Find where the given text appears and provide that cell's center as [X, Y] coordinate. 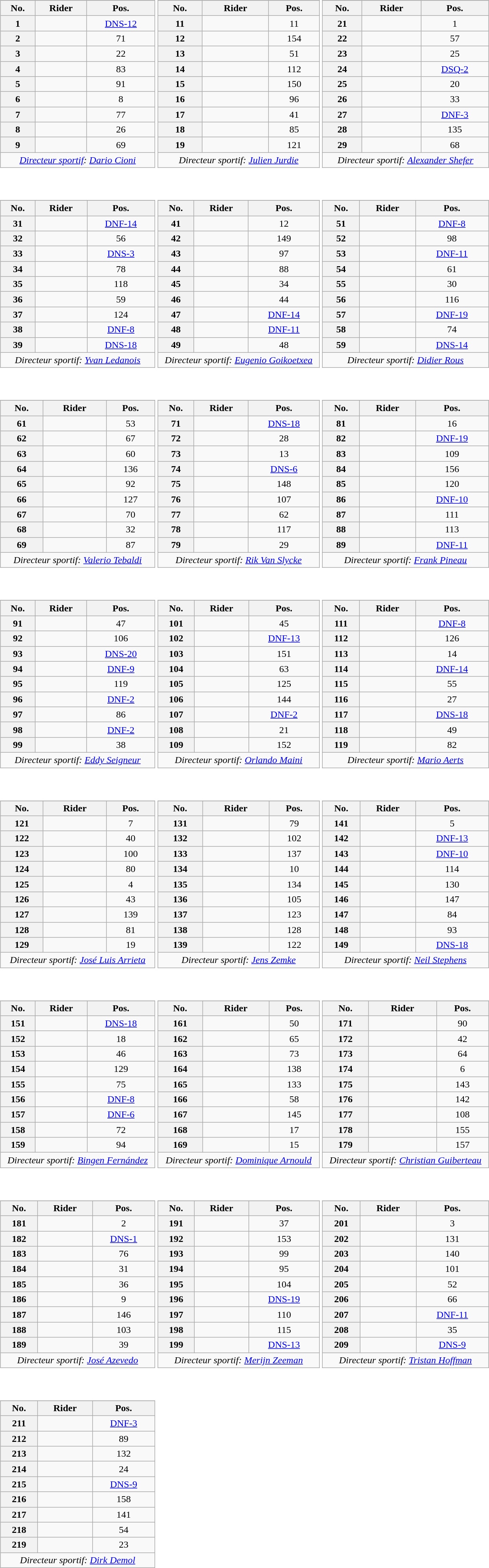
187 [19, 1315]
80 [131, 869]
204 [341, 1269]
DNS-19 [284, 1299]
197 [176, 1315]
Directeur sportif: Dirk Demol [77, 1560]
10 [294, 869]
DNS-20 [121, 654]
Directeur sportif: Eddy Seigneur [77, 760]
No. Rider Pos. 191 37 192 153 193 99 194 95 195 104 196 DNS-19 197 110 198 115 199 DNS-13 Directeur sportif: Merijn Zeeman [239, 1279]
173 [345, 1054]
172 [345, 1038]
Directeur sportif: Julien Jurdie [239, 160]
DNF-6 [121, 1115]
DNS-1 [124, 1238]
Directeur sportif: Eugenio Goikoetxea [239, 360]
182 [19, 1238]
201 [341, 1223]
20 [455, 84]
140 [452, 1254]
159 [18, 1145]
Directeur sportif: Didier Rous [405, 360]
179 [345, 1145]
206 [341, 1299]
186 [19, 1299]
177 [345, 1115]
185 [19, 1284]
212 [19, 1439]
175 [345, 1084]
195 [176, 1284]
202 [341, 1238]
209 [341, 1345]
No. Rider Pos. 101 45 102 DNF-13 103 151 104 63 105 125 106 144 107 DNF-2 108 21 109 152 Directeur sportif: Orlando Maini [239, 679]
60 [131, 454]
205 [341, 1284]
Directeur sportif: Jens Zemke [239, 960]
110 [284, 1315]
191 [176, 1223]
193 [176, 1254]
183 [19, 1254]
189 [19, 1345]
DNS-6 [284, 469]
DNF-9 [121, 669]
174 [345, 1069]
Directeur sportif: Christian Guiberteau [405, 1160]
166 [180, 1099]
70 [131, 514]
169 [180, 1145]
167 [180, 1115]
164 [180, 1069]
120 [452, 484]
90 [463, 1023]
218 [19, 1530]
No. Rider Pos. 131 79 132 102 133 137 134 10 135 134 136 105 137 123 138 128 139 122 Directeur sportif: Jens Zemke [239, 879]
215 [19, 1484]
178 [345, 1130]
168 [180, 1130]
Directeur sportif: Orlando Maini [239, 760]
150 [294, 84]
219 [19, 1545]
No. Rider Pos. 71 DNS-18 72 28 73 13 74 DNS-6 75 148 76 107 77 62 78 117 79 29 Directeur sportif: Rik Van Slycke [239, 479]
DSQ-2 [455, 69]
171 [345, 1023]
Directeur sportif: Yvan Ledanois [77, 360]
30 [452, 284]
Directeur sportif: Neil Stephens [405, 960]
199 [176, 1345]
DNS-12 [121, 23]
162 [180, 1038]
No. Rider Pos. 161 50 162 65 163 73 164 138 165 133 166 58 167 145 168 17 169 15 Directeur sportif: Dominique Arnould [239, 1079]
100 [131, 854]
130 [452, 884]
213 [19, 1454]
163 [180, 1054]
214 [19, 1469]
Directeur sportif: Alexander Shefer [405, 160]
Directeur sportif: Dario Cioni [77, 160]
Directeur sportif: Frank Pineau [405, 560]
198 [176, 1330]
40 [131, 838]
196 [176, 1299]
50 [294, 1023]
216 [19, 1499]
Directeur sportif: Valerio Tebaldi [77, 560]
184 [19, 1269]
Directeur sportif: José Luis Arrieta [77, 960]
211 [19, 1424]
Directeur sportif: Tristan Hoffman [405, 1360]
188 [19, 1330]
DNS-13 [284, 1345]
208 [341, 1330]
DNS-3 [121, 254]
207 [341, 1315]
192 [176, 1238]
165 [180, 1084]
DNS-14 [452, 345]
Directeur sportif: Merijn Zeeman [239, 1360]
Directeur sportif: Mario Aerts [405, 760]
217 [19, 1515]
No. Rider Pos. 41 12 42 149 43 97 44 88 45 34 46 44 47 DNF-14 48 DNF-11 49 48 Directeur sportif: Eugenio Goikoetxea [239, 279]
203 [341, 1254]
176 [345, 1099]
161 [180, 1023]
194 [176, 1269]
Directeur sportif: Dominique Arnould [239, 1160]
Directeur sportif: Rik Van Slycke [239, 560]
Directeur sportif: Bingen Fernández [77, 1160]
181 [19, 1223]
Directeur sportif: José Azevedo [77, 1360]
